Scan for the cell matching the given text and deliver its [x, y] coordinate at center. 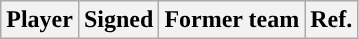
Ref. [332, 20]
Signed [118, 20]
Former team [232, 20]
Player [40, 20]
